From the cell containing the given text, extract its center point as (X, Y) coordinate. 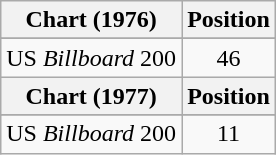
11 (229, 134)
Chart (1976) (92, 20)
46 (229, 58)
Chart (1977) (92, 96)
